Find where the given text appears and provide that cell's center as (x, y) coordinate. 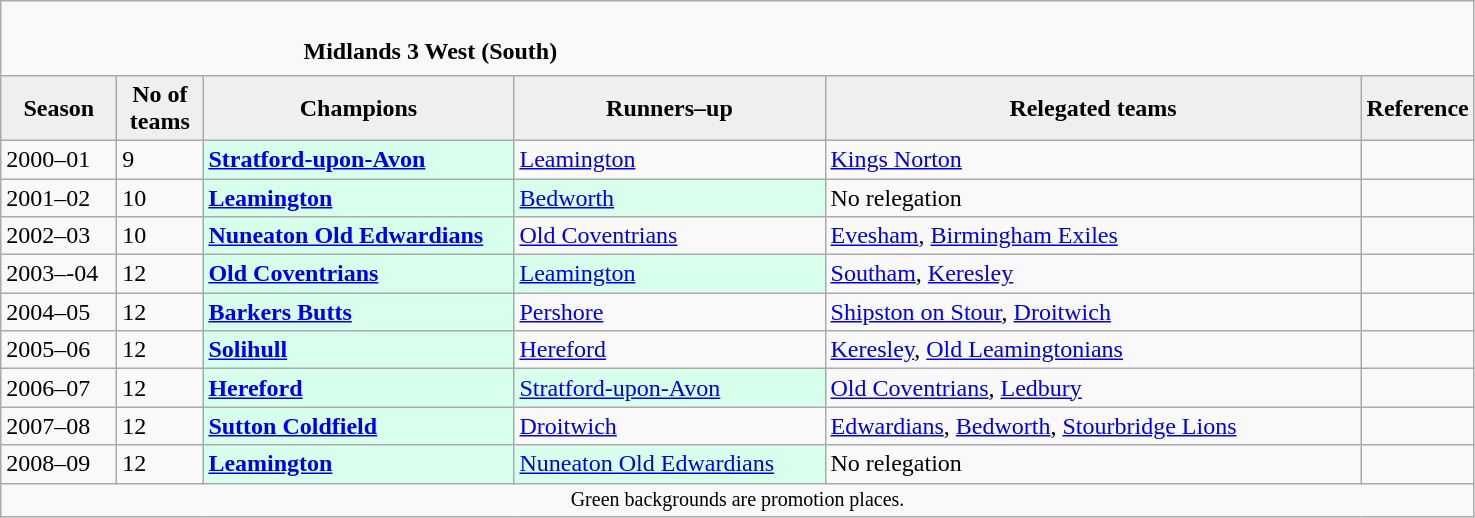
Solihull (358, 350)
Season (59, 108)
Champions (358, 108)
Southam, Keresley (1093, 274)
2005–06 (59, 350)
2001–02 (59, 197)
Evesham, Birmingham Exiles (1093, 236)
Kings Norton (1093, 159)
Barkers Butts (358, 312)
Shipston on Stour, Droitwich (1093, 312)
Runners–up (670, 108)
2008–09 (59, 464)
2007–08 (59, 426)
Keresley, Old Leamingtonians (1093, 350)
Reference (1418, 108)
Old Coventrians, Ledbury (1093, 388)
Green backgrounds are promotion places. (738, 500)
No of teams (160, 108)
Relegated teams (1093, 108)
2004–05 (59, 312)
9 (160, 159)
2006–07 (59, 388)
2003–-04 (59, 274)
2000–01 (59, 159)
Pershore (670, 312)
Sutton Coldfield (358, 426)
Droitwich (670, 426)
Bedworth (670, 197)
2002–03 (59, 236)
Edwardians, Bedworth, Stourbridge Lions (1093, 426)
